Extract the [x, y] coordinate from the center of the cell holding the provided text.  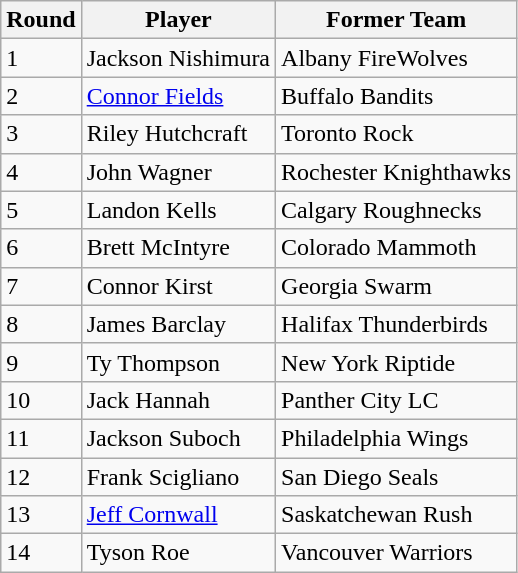
Albany FireWolves [396, 58]
Panther City LC [396, 400]
Jeff Cornwall [178, 515]
Ty Thompson [178, 362]
7 [41, 286]
1 [41, 58]
Brett McIntyre [178, 248]
Philadelphia Wings [396, 438]
Buffalo Bandits [396, 96]
Saskatchewan Rush [396, 515]
Jack Hannah [178, 400]
Jackson Suboch [178, 438]
Rochester Knighthawks [396, 172]
2 [41, 96]
Calgary Roughnecks [396, 210]
14 [41, 553]
8 [41, 324]
Jackson Nishimura [178, 58]
John Wagner [178, 172]
Riley Hutchcraft [178, 134]
James Barclay [178, 324]
Frank Scigliano [178, 477]
Player [178, 20]
Georgia Swarm [396, 286]
11 [41, 438]
Landon Kells [178, 210]
12 [41, 477]
3 [41, 134]
10 [41, 400]
Former Team [396, 20]
Round [41, 20]
5 [41, 210]
Toronto Rock [396, 134]
Connor Fields [178, 96]
San Diego Seals [396, 477]
Colorado Mammoth [396, 248]
13 [41, 515]
Connor Kirst [178, 286]
Halifax Thunderbirds [396, 324]
Vancouver Warriors [396, 553]
4 [41, 172]
Tyson Roe [178, 553]
6 [41, 248]
9 [41, 362]
New York Riptide [396, 362]
